Pinpoint the cell where the given text exists, returning its (X, Y) midpoint coordinate. 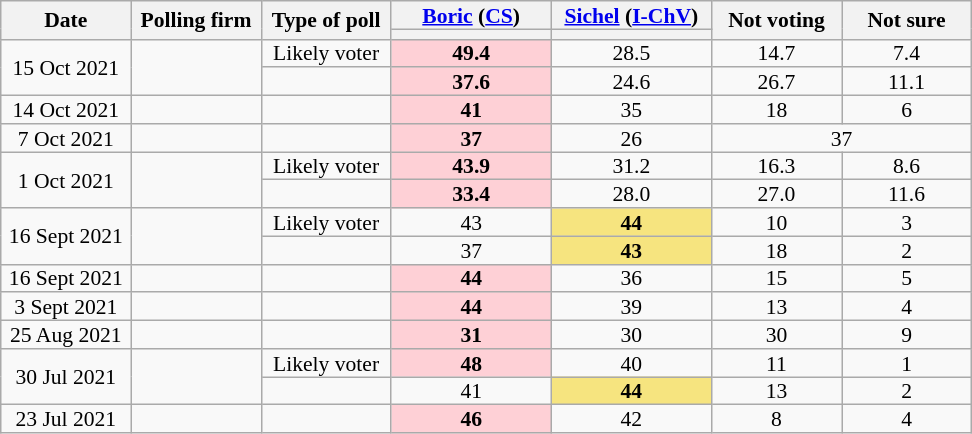
Boric (CS) (471, 15)
24.6 (631, 82)
5 (907, 278)
Not sure (907, 20)
48 (471, 363)
8.6 (907, 166)
25 Aug 2021 (66, 335)
30 Jul 2021 (66, 377)
Polling firm (196, 20)
11.1 (907, 82)
7 Oct 2021 (66, 138)
15 (776, 278)
40 (631, 363)
46 (471, 419)
42 (631, 419)
28.0 (631, 194)
39 (631, 307)
11.6 (907, 194)
28.5 (631, 53)
35 (631, 110)
1 Oct 2021 (66, 180)
Type of poll (326, 20)
31 (471, 335)
37.6 (471, 82)
8 (776, 419)
16.3 (776, 166)
3 Sept 2021 (66, 307)
1 (907, 363)
31.2 (631, 166)
14 Oct 2021 (66, 110)
49.4 (471, 53)
33.4 (471, 194)
26 (631, 138)
23 Jul 2021 (66, 419)
Not voting (776, 20)
26.7 (776, 82)
11 (776, 363)
15 Oct 2021 (66, 67)
7.4 (907, 53)
36 (631, 278)
Sichel (I-ChV) (631, 15)
9 (907, 335)
10 (776, 222)
6 (907, 110)
43.9 (471, 166)
3 (907, 222)
Date (66, 20)
14.7 (776, 53)
27.0 (776, 194)
